Find where the given text appears and provide that cell's center as (X, Y) coordinate. 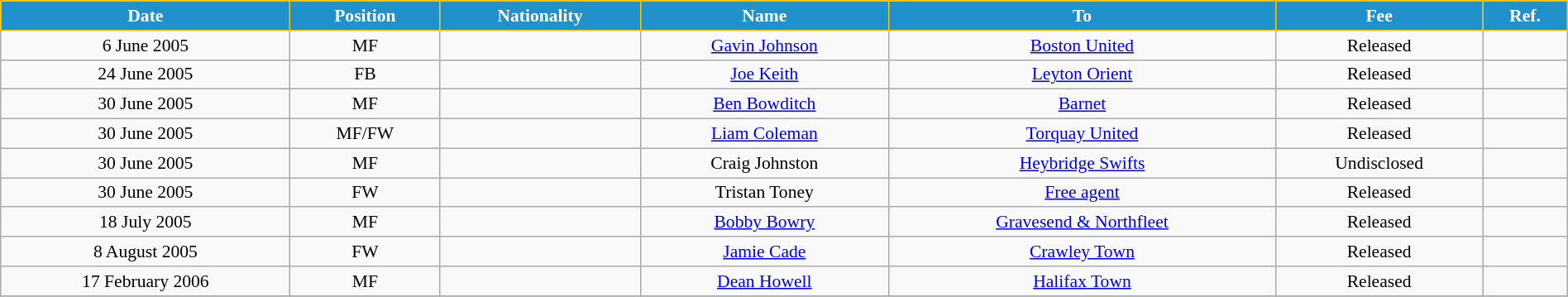
Gravesend & Northfleet (1082, 223)
Crawley Town (1082, 251)
Free agent (1082, 193)
Torquay United (1082, 134)
To (1082, 16)
Boston United (1082, 46)
MF/FW (366, 134)
Dean Howell (764, 281)
Bobby Bowry (764, 223)
Barnet (1082, 104)
8 August 2005 (146, 251)
17 February 2006 (146, 281)
Nationality (540, 16)
Ben Bowditch (764, 104)
Position (366, 16)
FB (366, 74)
18 July 2005 (146, 223)
Liam Coleman (764, 134)
Halifax Town (1082, 281)
Undisclosed (1379, 163)
24 June 2005 (146, 74)
Tristan Toney (764, 193)
Leyton Orient (1082, 74)
Fee (1379, 16)
Ref. (1525, 16)
Date (146, 16)
Jamie Cade (764, 251)
Name (764, 16)
Joe Keith (764, 74)
Gavin Johnson (764, 46)
6 June 2005 (146, 46)
Craig Johnston (764, 163)
Heybridge Swifts (1082, 163)
